Output the [X, Y] coordinate of the center of the cell containing the given text.  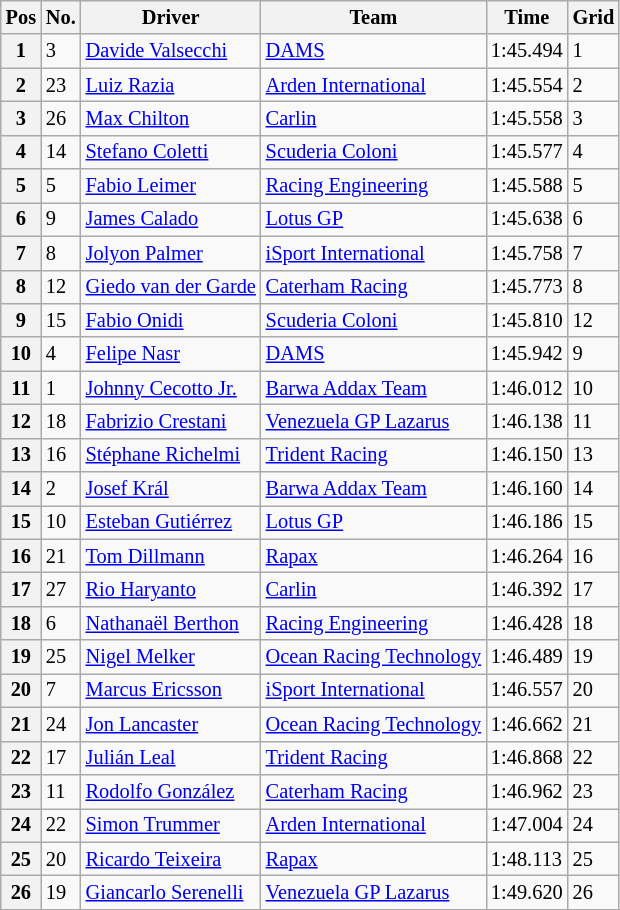
1:45.554 [527, 85]
Giedo van der Garde [171, 287]
Nigel Melker [171, 657]
Simon Trummer [171, 825]
27 [61, 589]
Stefano Coletti [171, 152]
Pos [21, 17]
Josef Král [171, 489]
Davide Valsecchi [171, 51]
Max Chilton [171, 118]
1:48.113 [527, 859]
Fabrizio Crestani [171, 421]
No. [61, 17]
Team [374, 17]
1:46.489 [527, 657]
James Calado [171, 219]
1:46.160 [527, 489]
Grid [594, 17]
1:46.962 [527, 791]
1:46.868 [527, 758]
1:46.264 [527, 556]
1:46.428 [527, 623]
1:46.392 [527, 589]
1:46.186 [527, 522]
1:46.150 [527, 455]
Johnny Cecotto Jr. [171, 388]
1:47.004 [527, 825]
Stéphane Richelmi [171, 455]
1:46.557 [527, 690]
1:45.494 [527, 51]
1:45.577 [527, 152]
1:49.620 [527, 892]
1:46.662 [527, 724]
Jolyon Palmer [171, 253]
1:45.942 [527, 354]
1:45.638 [527, 219]
1:46.012 [527, 388]
Ricardo Teixeira [171, 859]
Julián Leal [171, 758]
Luiz Razia [171, 85]
Time [527, 17]
Fabio Onidi [171, 320]
Giancarlo Serenelli [171, 892]
Rio Haryanto [171, 589]
1:45.758 [527, 253]
Fabio Leimer [171, 186]
1:45.558 [527, 118]
Nathanaël Berthon [171, 623]
Marcus Ericsson [171, 690]
1:46.138 [527, 421]
1:45.588 [527, 186]
1:45.773 [527, 287]
Jon Lancaster [171, 724]
1:45.810 [527, 320]
Driver [171, 17]
Felipe Nasr [171, 354]
Tom Dillmann [171, 556]
Esteban Gutiérrez [171, 522]
Rodolfo González [171, 791]
